Extract the (X, Y) coordinate from the center of the cell holding the provided text.  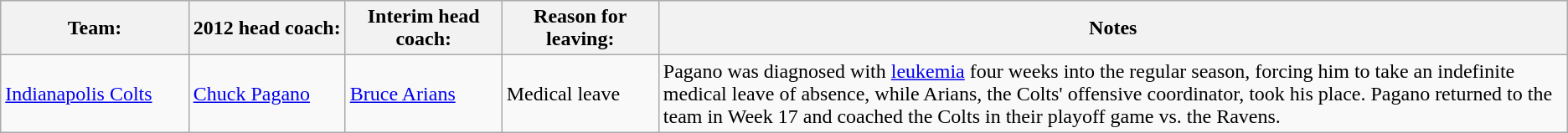
Indianapolis Colts (95, 94)
Reason for leaving: (580, 28)
Medical leave (580, 94)
2012 head coach: (266, 28)
Notes (1112, 28)
Team: (95, 28)
Bruce Arians (424, 94)
Interim head coach: (424, 28)
Chuck Pagano (266, 94)
